Search for the cell housing the specified text and yield its [x, y] center coordinate. 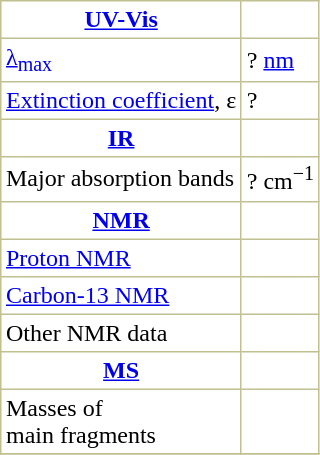
MS [122, 370]
λmax [122, 60]
? cm−1 [280, 179]
NMR [122, 220]
Extinction coefficient, ε [122, 101]
Proton NMR [122, 258]
Major absorption bands [122, 179]
Masses of main fragments [122, 421]
Carbon-13 NMR [122, 295]
Other NMR data [122, 333]
IR [122, 139]
? [280, 101]
? nm [280, 60]
UV-Vis [122, 20]
